Determine the [x, y] coordinate at the center of the cell enclosing the given text.  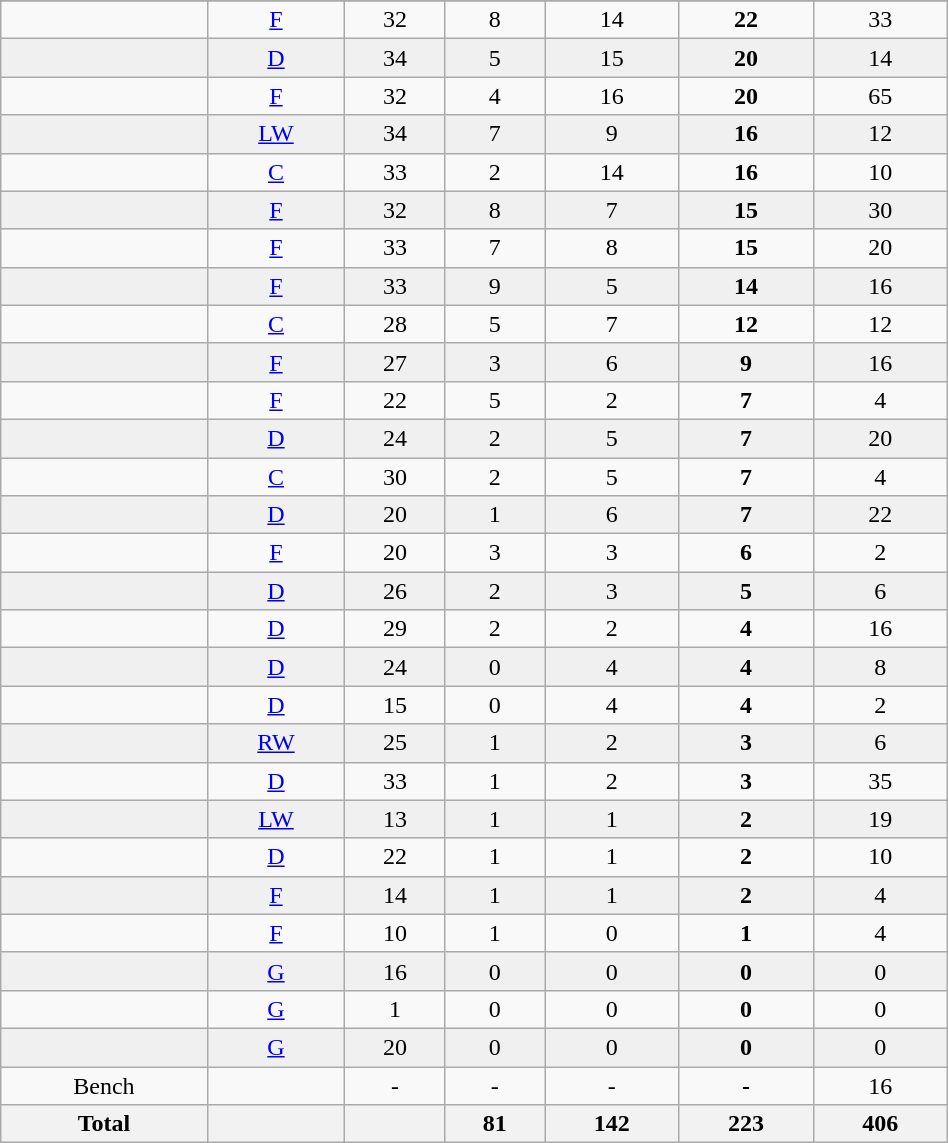
25 [395, 743]
65 [880, 96]
35 [880, 781]
28 [395, 324]
27 [395, 362]
19 [880, 819]
142 [612, 1124]
Bench [104, 1085]
406 [880, 1124]
29 [395, 629]
Total [104, 1124]
223 [746, 1124]
RW [276, 743]
26 [395, 591]
13 [395, 819]
81 [495, 1124]
